Determine the (x, y) coordinate at the center of the cell enclosing the given text.  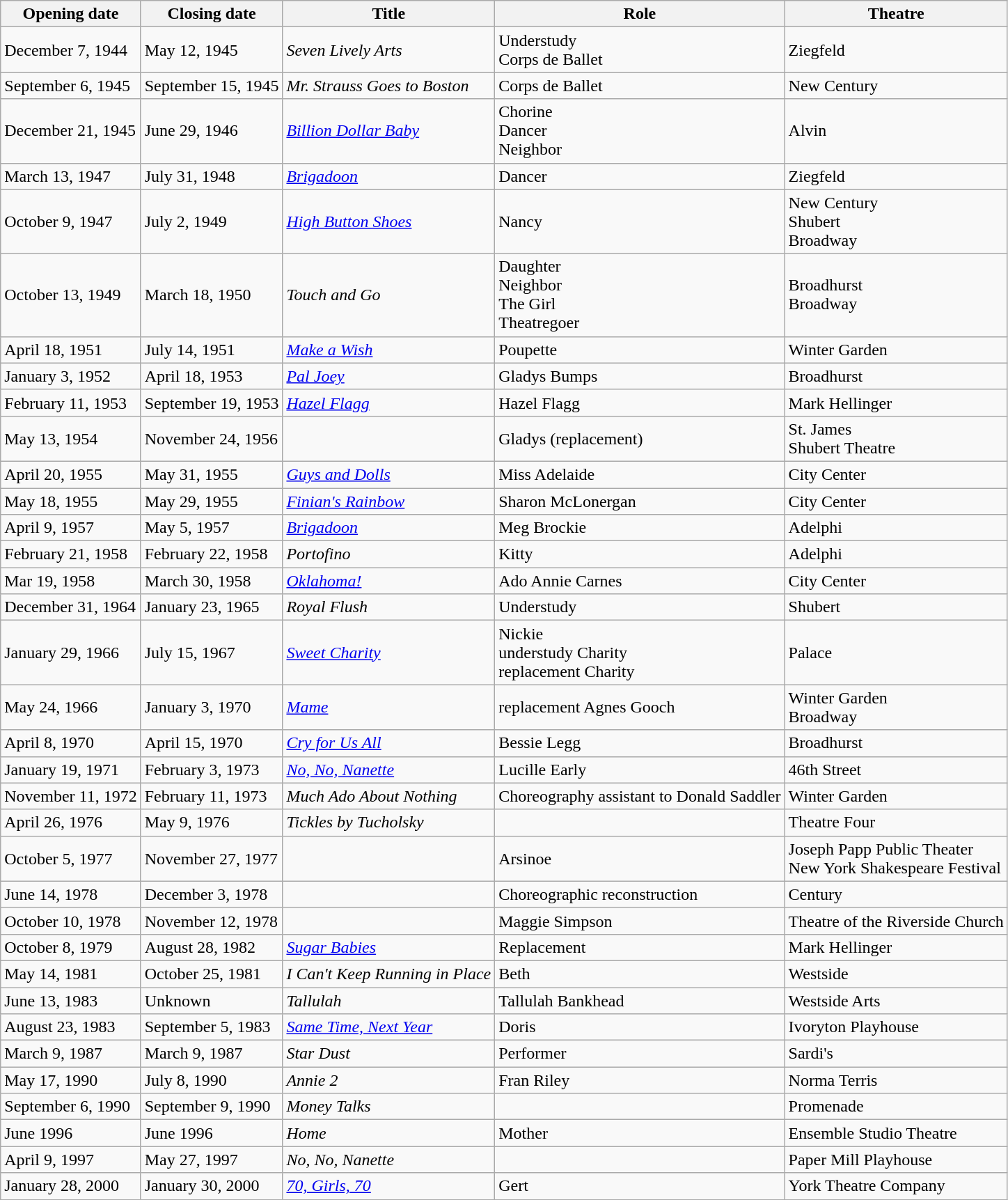
March 30, 1958 (212, 581)
May 29, 1955 (212, 501)
Norma Terris (896, 1080)
June 14, 1978 (71, 894)
January 3, 1952 (71, 376)
Royal Flush (388, 607)
December 7, 1944 (71, 50)
October 8, 1979 (71, 947)
April 18, 1953 (212, 376)
March 13, 1947 (71, 176)
May 14, 1981 (71, 974)
Annie 2 (388, 1080)
Theatre Four (896, 823)
Palace (896, 653)
Lucille Early (640, 770)
July 31, 1948 (212, 176)
New CenturyShubertBroadway (896, 221)
Replacement (640, 947)
Pal Joey (388, 376)
Performer (640, 1054)
May 27, 1997 (212, 1160)
Closing date (212, 14)
Finian's Rainbow (388, 501)
High Button Shoes (388, 221)
May 9, 1976 (212, 823)
October 13, 1949 (71, 295)
Tallulah (388, 1001)
May 24, 1966 (71, 708)
January 28, 2000 (71, 1186)
Make a Wish (388, 350)
January 29, 1966 (71, 653)
Beth (640, 974)
May 31, 1955 (212, 474)
October 9, 1947 (71, 221)
St. JamesShubert Theatre (896, 439)
Ivoryton Playhouse (896, 1027)
February 3, 1973 (212, 770)
New Century (896, 86)
Sugar Babies (388, 947)
May 17, 1990 (71, 1080)
Mar 19, 1958 (71, 581)
replacement Agnes Gooch (640, 708)
Sharon McLonergan (640, 501)
Winter GardenBroadway (896, 708)
December 31, 1964 (71, 607)
Much Ado About Nothing (388, 796)
April 9, 1997 (71, 1160)
Ado Annie Carnes (640, 581)
April 20, 1955 (71, 474)
May 12, 1945 (212, 50)
Touch and Go (388, 295)
Theatre of the Riverside Church (896, 921)
UnderstudyCorps de Ballet (640, 50)
January 3, 1970 (212, 708)
August 28, 1982 (212, 947)
Home (388, 1133)
Corps de Ballet (640, 86)
Westside Arts (896, 1001)
Understudy (640, 607)
DaughterNeighborThe GirlTheatregoer (640, 295)
November 11, 1972 (71, 796)
Gladys Bumps (640, 376)
Doris (640, 1027)
Joseph Papp Public TheaterNew York Shakespeare Festival (896, 858)
Poupette (640, 350)
Ensemble Studio Theatre (896, 1133)
January 23, 1965 (212, 607)
July 2, 1949 (212, 221)
BroadhurstBroadway (896, 295)
Theatre (896, 14)
Nancy (640, 221)
Guys and Dolls (388, 474)
Sardi's (896, 1054)
Money Talks (388, 1107)
Maggie Simpson (640, 921)
Promenade (896, 1107)
Billion Dollar Baby (388, 131)
October 5, 1977 (71, 858)
Gladys (replacement) (640, 439)
Century (896, 894)
April 15, 1970 (212, 743)
Star Dust (388, 1054)
Mame (388, 708)
Portofino (388, 554)
Choreographic reconstruction (640, 894)
Kitty (640, 554)
York Theatre Company (896, 1186)
December 3, 1978 (212, 894)
June 13, 1983 (71, 1001)
April 9, 1957 (71, 528)
November 24, 1956 (212, 439)
June 29, 1946 (212, 131)
Alvin (896, 131)
Choreography assistant to Donald Saddler (640, 796)
ChorineDancerNeighbor (640, 131)
Westside (896, 974)
Role (640, 14)
December 21, 1945 (71, 131)
April 8, 1970 (71, 743)
September 5, 1983 (212, 1027)
September 19, 1953 (212, 403)
Mr. Strauss Goes to Boston (388, 86)
March 18, 1950 (212, 295)
January 30, 2000 (212, 1186)
Shubert (896, 607)
August 23, 1983 (71, 1027)
October 10, 1978 (71, 921)
Tallulah Bankhead (640, 1001)
Mother (640, 1133)
May 13, 1954 (71, 439)
October 25, 1981 (212, 974)
Meg Brockie (640, 528)
Dancer (640, 176)
April 26, 1976 (71, 823)
September 15, 1945 (212, 86)
February 21, 1958 (71, 554)
February 11, 1973 (212, 796)
Seven Lively Arts (388, 50)
Nickieunderstudy Charityreplacement Charity (640, 653)
May 18, 1955 (71, 501)
Cry for Us All (388, 743)
Paper Mill Playhouse (896, 1160)
May 5, 1957 (212, 528)
April 18, 1951 (71, 350)
November 27, 1977 (212, 858)
September 6, 1990 (71, 1107)
Sweet Charity (388, 653)
February 22, 1958 (212, 554)
Opening date (71, 14)
November 12, 1978 (212, 921)
I Can't Keep Running in Place (388, 974)
July 8, 1990 (212, 1080)
Title (388, 14)
Oklahoma! (388, 581)
January 19, 1971 (71, 770)
Fran Riley (640, 1080)
Arsinoe (640, 858)
Bessie Legg (640, 743)
July 15, 1967 (212, 653)
Miss Adelaide (640, 474)
September 6, 1945 (71, 86)
September 9, 1990 (212, 1107)
Same Time, Next Year (388, 1027)
Unknown (212, 1001)
February 11, 1953 (71, 403)
Gert (640, 1186)
Tickles by Tucholsky (388, 823)
July 14, 1951 (212, 350)
46th Street (896, 770)
70, Girls, 70 (388, 1186)
